Detect which cell encompasses the target text, then output its (x, y) center coordinate. 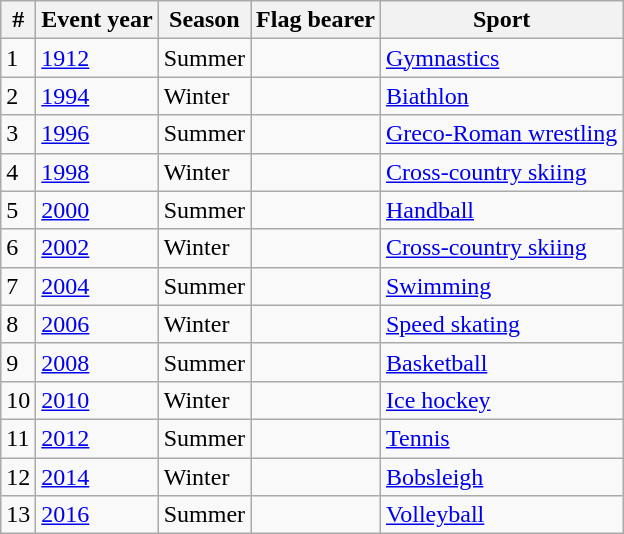
2006 (97, 324)
4 (18, 172)
9 (18, 362)
Bobsleigh (501, 477)
2000 (97, 210)
1 (18, 58)
13 (18, 515)
1996 (97, 134)
Basketball (501, 362)
2004 (97, 286)
Speed skating (501, 324)
5 (18, 210)
6 (18, 248)
2 (18, 96)
2014 (97, 477)
Gymnastics (501, 58)
10 (18, 400)
1994 (97, 96)
Flag bearer (316, 20)
Volleyball (501, 515)
Season (204, 20)
12 (18, 477)
Biathlon (501, 96)
# (18, 20)
Greco-Roman wrestling (501, 134)
2016 (97, 515)
Event year (97, 20)
7 (18, 286)
1998 (97, 172)
Sport (501, 20)
2012 (97, 438)
2010 (97, 400)
Ice hockey (501, 400)
8 (18, 324)
2002 (97, 248)
2008 (97, 362)
Swimming (501, 286)
3 (18, 134)
Tennis (501, 438)
1912 (97, 58)
Handball (501, 210)
11 (18, 438)
